Provide the (X, Y) coordinate of the cell's center where the given text is located.  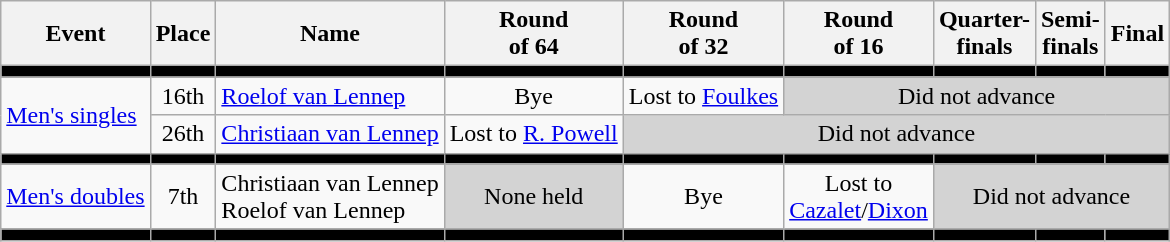
Christiaan van Lennep (330, 134)
Lost to Foulkes (703, 96)
Name (330, 34)
Men's doubles (76, 196)
Roelof van Lennep (330, 96)
Men's singles (76, 115)
Round of 64 (534, 34)
Lost to Cazalet/Dixon (859, 196)
7th (183, 196)
Event (76, 34)
None held (534, 196)
Semi-finals (1070, 34)
Quarter-finals (984, 34)
Final (1137, 34)
16th (183, 96)
Round of 16 (859, 34)
Christiaan van Lennep Roelof van Lennep (330, 196)
26th (183, 134)
Place (183, 34)
Lost to R. Powell (534, 134)
Round of 32 (703, 34)
